Provide the [x, y] coordinate of the cell's center where the given text is located.  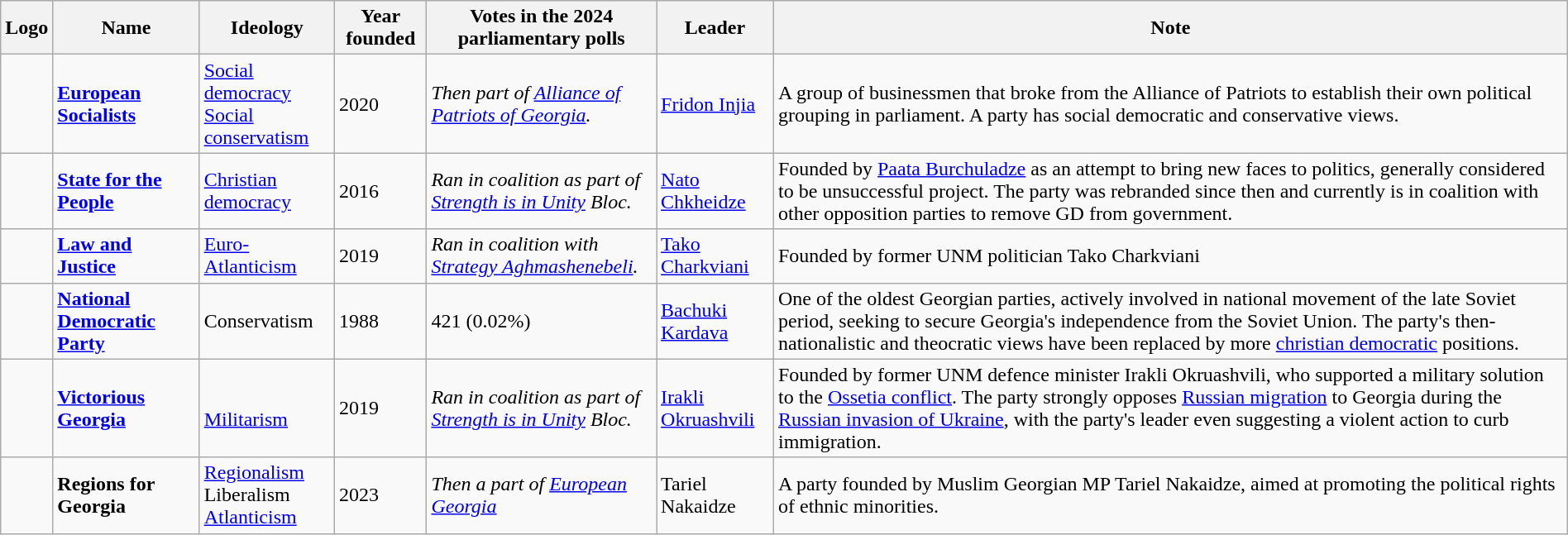
Logo [26, 28]
National Democratic Party [126, 321]
Fridon Injia [715, 104]
Votes in the 2024 parliamentary polls [542, 28]
Law and Justice [126, 256]
Social democracySocial conservatism [266, 104]
Name [126, 28]
State for the People [126, 191]
Euro-Atlanticism [266, 256]
2020 [380, 104]
Regions for Georgia [126, 495]
Conservatism [266, 321]
Then part of Alliance of Patriots of Georgia. [542, 104]
Ran in coalition with Strategy Aghmashenebeli. [542, 256]
421 (0.02%) [542, 321]
Year founded [380, 28]
2023 [380, 495]
Irakli Okruashvili [715, 408]
Victorious Georgia [126, 408]
RegionalismLiberalismAtlanticism [266, 495]
Note [1170, 28]
Tako Charkviani [715, 256]
Nato Chkheidze [715, 191]
2016 [380, 191]
Then a part of European Georgia [542, 495]
Christian democracy [266, 191]
European Socialists [126, 104]
Bachuki Kardava [715, 321]
Leader [715, 28]
Tariel Nakaidze [715, 495]
1988 [380, 321]
Founded by former UNM politician Tako Charkviani [1170, 256]
Militarism [266, 408]
Ideology [266, 28]
A party founded by Muslim Georgian MP Tariel Nakaidze, aimed at promoting the political rights of ethnic minorities. [1170, 495]
